Scan for the cell matching the given text and deliver its [x, y] coordinate at center. 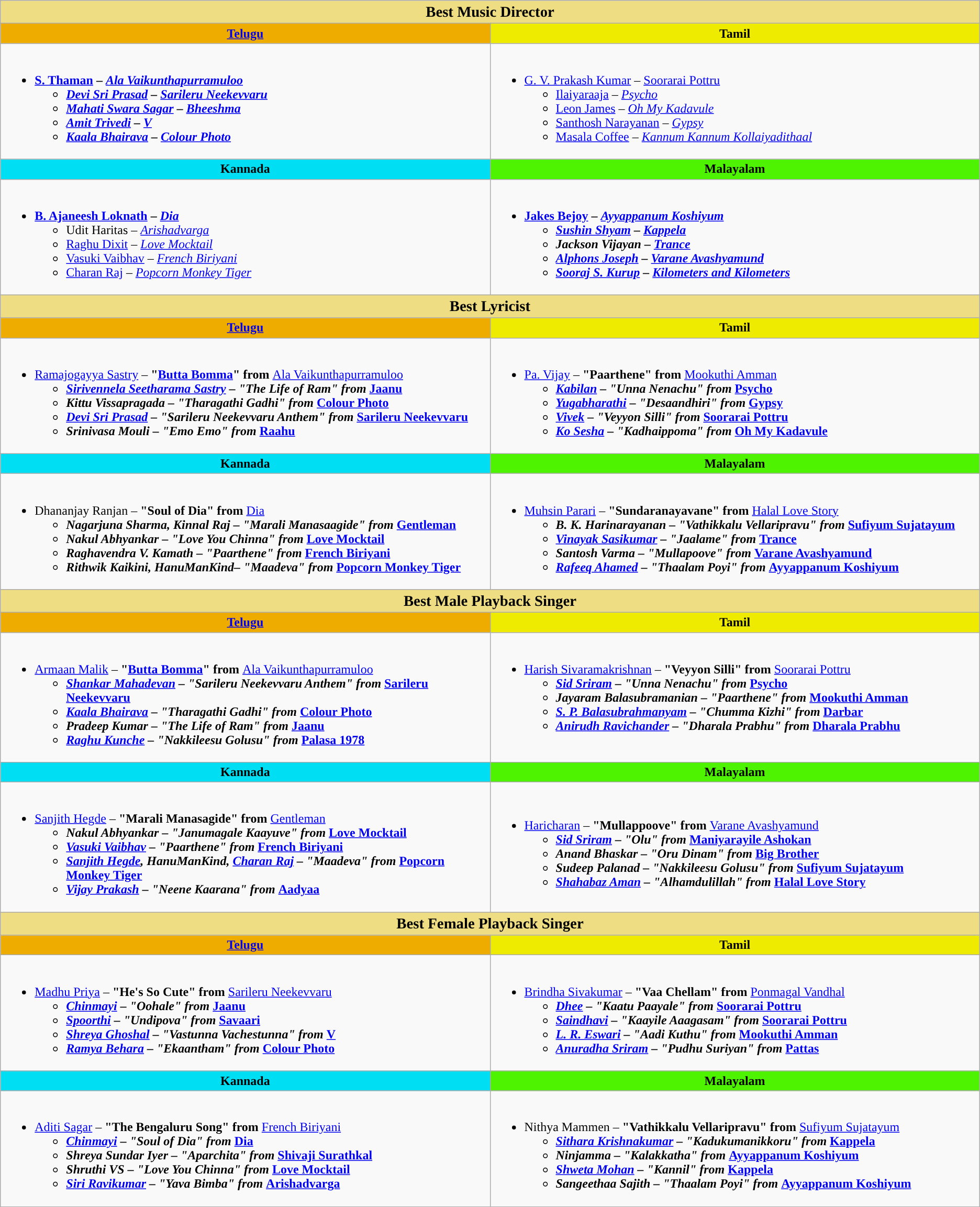
Best Lyricist [490, 306]
Best Female Playback Singer [490, 924]
S. Thaman – Ala VaikunthapurramulooDevi Sri Prasad – Sarileru NeekevvaruMahati Swara Sagar – BheeshmaAmit Trivedi – VKaala Bhairava – Colour Photo [245, 102]
Best Music Director [490, 12]
B. Ajaneesh Loknath – DiaUdit Haritas – ArishadvargaRaghu Dixit – Love MocktailVasuki Vaibhav – French BiriyaniCharan Raj – Popcorn Monkey Tiger [245, 237]
Best Male Playback Singer [490, 601]
